Provide the [x, y] coordinate of the cell's center where the given text is located.  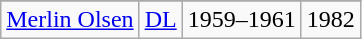
Merlin Olsen [70, 20]
1982 [330, 20]
DL [160, 20]
1959–1961 [242, 20]
